For the text-containing cell, return its midpoint in (X, Y) coordinate format. 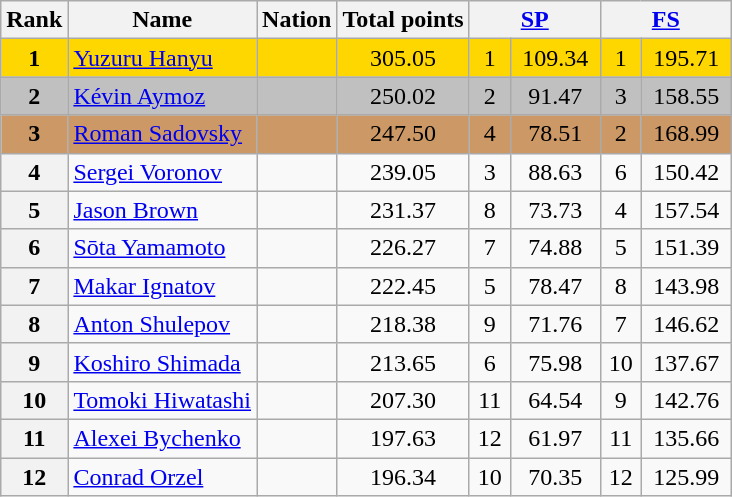
142.76 (686, 400)
239.05 (403, 172)
70.35 (555, 477)
Sergei Voronov (162, 172)
143.98 (686, 286)
Makar Ignatov (162, 286)
Tomoki Hiwatashi (162, 400)
Roman Sadovsky (162, 134)
Conrad Orzel (162, 477)
125.99 (686, 477)
135.66 (686, 438)
146.62 (686, 324)
Anton Shulepov (162, 324)
74.88 (555, 248)
Rank (34, 20)
150.42 (686, 172)
213.65 (403, 362)
195.71 (686, 58)
247.50 (403, 134)
109.34 (555, 58)
222.45 (403, 286)
78.51 (555, 134)
Sōta Yamamoto (162, 248)
71.76 (555, 324)
157.54 (686, 210)
207.30 (403, 400)
Nation (297, 20)
Alexei Bychenko (162, 438)
Koshiro Shimada (162, 362)
Name (162, 20)
196.34 (403, 477)
61.97 (555, 438)
250.02 (403, 96)
73.73 (555, 210)
231.37 (403, 210)
226.27 (403, 248)
88.63 (555, 172)
168.99 (686, 134)
Yuzuru Hanyu (162, 58)
75.98 (555, 362)
64.54 (555, 400)
Total points (403, 20)
Jason Brown (162, 210)
FS (666, 20)
158.55 (686, 96)
197.63 (403, 438)
91.47 (555, 96)
Kévin Aymoz (162, 96)
78.47 (555, 286)
137.67 (686, 362)
151.39 (686, 248)
SP (534, 20)
218.38 (403, 324)
305.05 (403, 58)
